Capture the cell that displays the provided text and extract its (X, Y) central coordinate. 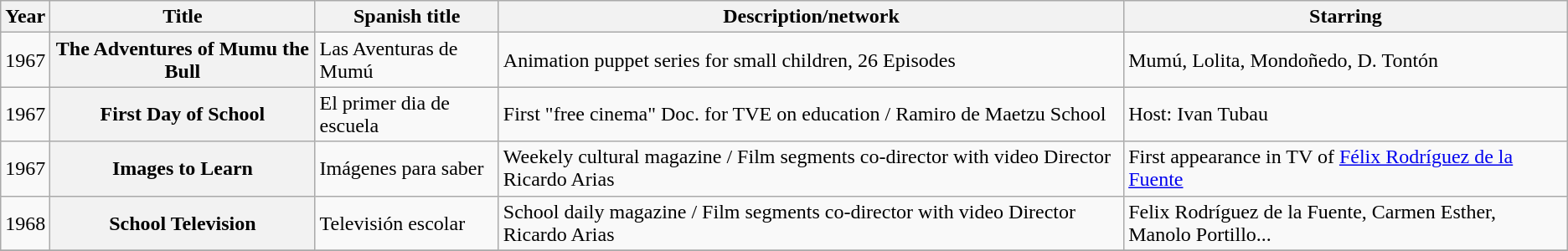
Images to Learn (183, 169)
1968 (25, 223)
Starring (1346, 17)
Imágenes para saber (407, 169)
Las Aventuras de Mumú (407, 60)
Mumú, Lolita, Mondoñedo, D. Tontón (1346, 60)
Spanish title (407, 17)
El primer dia de escuela (407, 114)
School daily magazine / Film segments co-director with video Director Ricardo Arias (811, 223)
The Adventures of Mumu the Bull (183, 60)
First Day of School (183, 114)
Animation puppet series for small children, 26 Episodes (811, 60)
Host: Ivan Tubau (1346, 114)
School Television (183, 223)
Year (25, 17)
Description/network (811, 17)
First appearance in TV of Félix Rodríguez de la Fuente (1346, 169)
Weekely cultural magazine / Film segments co-director with video Director Ricardo Arias (811, 169)
First "free cinema" Doc. for TVE on education / Ramiro de Maetzu School (811, 114)
Felix Rodríguez de la Fuente, Carmen Esther, Manolo Portillo... (1346, 223)
Title (183, 17)
Televisión escolar (407, 223)
